Detect which cell encompasses the target text, then output its [x, y] center coordinate. 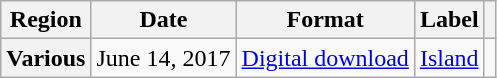
Date [164, 20]
Digital download [325, 58]
June 14, 2017 [164, 58]
Format [325, 20]
Various [46, 58]
Island [449, 58]
Region [46, 20]
Label [449, 20]
